Determine the (x, y) coordinate at the center of the cell enclosing the given text.  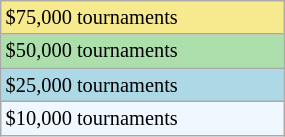
$10,000 tournaments (142, 118)
$25,000 tournaments (142, 85)
$75,000 tournaments (142, 17)
$50,000 tournaments (142, 51)
